Detect which cell encompasses the target text, then output its [X, Y] center coordinate. 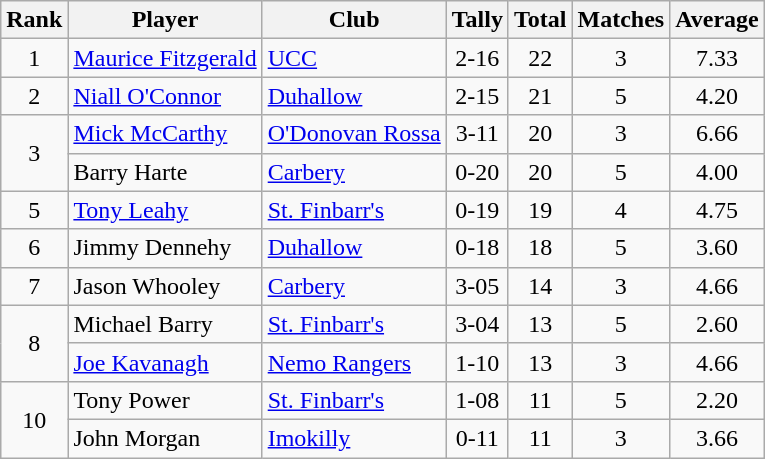
Tony Leahy [165, 210]
6 [34, 248]
Club [354, 20]
21 [540, 96]
Matches [621, 20]
1-10 [477, 362]
3-05 [477, 286]
John Morgan [165, 438]
Maurice Fitzgerald [165, 58]
4.75 [718, 210]
8 [34, 343]
Barry Harte [165, 172]
2-15 [477, 96]
22 [540, 58]
Nemo Rangers [354, 362]
Rank [34, 20]
UCC [354, 58]
Tally [477, 20]
14 [540, 286]
Imokilly [354, 438]
2-16 [477, 58]
3-11 [477, 134]
7.33 [718, 58]
18 [540, 248]
0-19 [477, 210]
3-04 [477, 324]
Total [540, 20]
O'Donovan Rossa [354, 134]
1-08 [477, 400]
3.66 [718, 438]
Player [165, 20]
19 [540, 210]
1 [34, 58]
4.00 [718, 172]
Jimmy Dennehy [165, 248]
6.66 [718, 134]
0-20 [477, 172]
Michael Barry [165, 324]
10 [34, 419]
4.20 [718, 96]
2.20 [718, 400]
2 [34, 96]
0-11 [477, 438]
4 [621, 210]
Jason Whooley [165, 286]
Mick McCarthy [165, 134]
0-18 [477, 248]
3.60 [718, 248]
7 [34, 286]
Average [718, 20]
Niall O'Connor [165, 96]
Joe Kavanagh [165, 362]
Tony Power [165, 400]
2.60 [718, 324]
